Find where the given text appears and provide that cell's center as [x, y] coordinate. 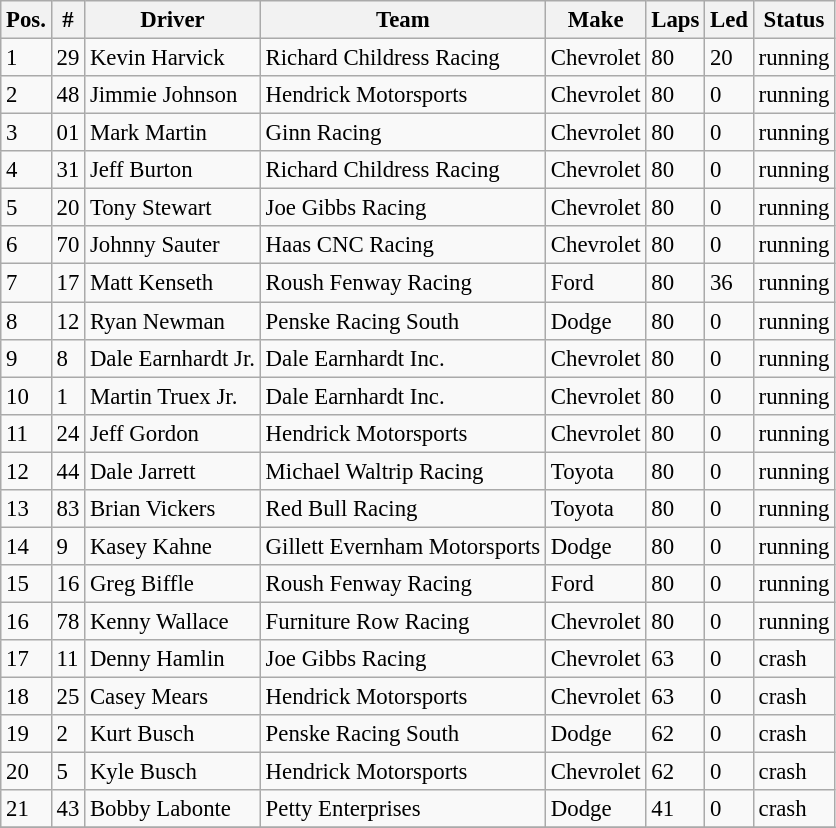
Jeff Gordon [173, 433]
Kyle Busch [173, 772]
Furniture Row Racing [402, 621]
Petty Enterprises [402, 809]
41 [676, 809]
Casey Mears [173, 697]
7 [26, 283]
Johnny Sauter [173, 245]
Martin Truex Jr. [173, 396]
Kevin Harvick [173, 58]
Jimmie Johnson [173, 95]
Kurt Busch [173, 734]
6 [26, 245]
Ryan Newman [173, 321]
36 [730, 283]
Dale Jarrett [173, 471]
44 [68, 471]
43 [68, 809]
19 [26, 734]
18 [26, 697]
Driver [173, 20]
25 [68, 697]
Brian Vickers [173, 509]
Make [596, 20]
Ginn Racing [402, 133]
78 [68, 621]
Kenny Wallace [173, 621]
Gillett Evernham Motorsports [402, 546]
3 [26, 133]
Status [794, 20]
Pos. [26, 20]
24 [68, 433]
48 [68, 95]
Kasey Kahne [173, 546]
# [68, 20]
15 [26, 584]
70 [68, 245]
Team [402, 20]
4 [26, 170]
Led [730, 20]
Mark Martin [173, 133]
83 [68, 509]
Greg Biffle [173, 584]
14 [26, 546]
Tony Stewart [173, 208]
Denny Hamlin [173, 659]
Matt Kenseth [173, 283]
Bobby Labonte [173, 809]
31 [68, 170]
10 [26, 396]
Dale Earnhardt Jr. [173, 358]
Jeff Burton [173, 170]
Michael Waltrip Racing [402, 471]
01 [68, 133]
Red Bull Racing [402, 509]
Haas CNC Racing [402, 245]
13 [26, 509]
21 [26, 809]
Laps [676, 20]
29 [68, 58]
